Scan for the cell matching the given text and deliver its (X, Y) coordinate at center. 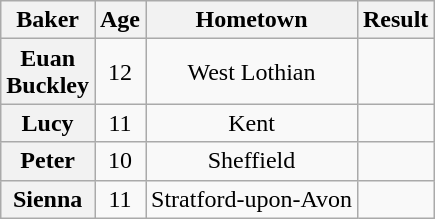
West Lothian (252, 72)
12 (120, 72)
Baker (48, 20)
Sheffield (252, 161)
Hometown (252, 20)
10 (120, 161)
Result (395, 20)
Age (120, 20)
Peter (48, 161)
Sienna (48, 199)
Stratford-upon-Avon (252, 199)
Lucy (48, 123)
EuanBuckley (48, 72)
Kent (252, 123)
